Output the (x, y) coordinate of the center of the cell containing the given text.  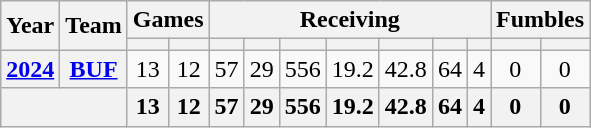
2024 (30, 69)
Year (30, 26)
Games (168, 20)
BUF (94, 69)
Fumbles (540, 20)
Team (94, 26)
Receiving (350, 20)
